Identify which cell holds the provided text, then report its [X, Y] central coordinate. 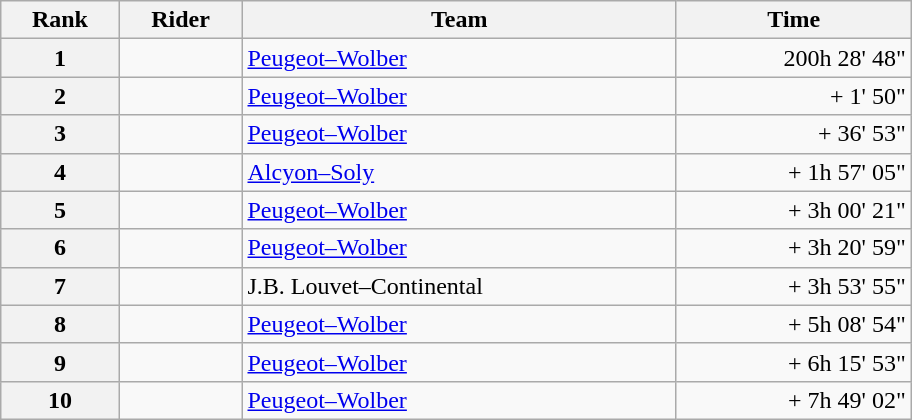
+ 3h 00' 21" [794, 210]
Time [794, 20]
Alcyon–Soly [459, 172]
+ 5h 08' 54" [794, 324]
+ 3h 20' 59" [794, 248]
8 [60, 324]
+ 7h 49' 02" [794, 400]
+ 6h 15' 53" [794, 362]
+ 1h 57' 05" [794, 172]
4 [60, 172]
+ 36' 53" [794, 134]
3 [60, 134]
1 [60, 58]
9 [60, 362]
7 [60, 286]
200h 28' 48" [794, 58]
Rank [60, 20]
+ 3h 53' 55" [794, 286]
6 [60, 248]
Rider [180, 20]
5 [60, 210]
+ 1' 50" [794, 96]
Team [459, 20]
2 [60, 96]
10 [60, 400]
J.B. Louvet–Continental [459, 286]
